Output the [X, Y] coordinate of the center of the cell containing the given text.  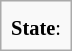
State: [36, 28]
